Extract the (x, y) coordinate from the center of the cell holding the provided text.  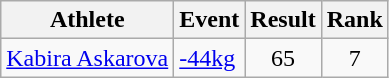
Rank (354, 20)
7 (354, 58)
Event (210, 20)
Kabira Askarova (88, 58)
Result (283, 20)
Athlete (88, 20)
-44kg (210, 58)
65 (283, 58)
